Find where the given text appears and provide that cell's center as (X, Y) coordinate. 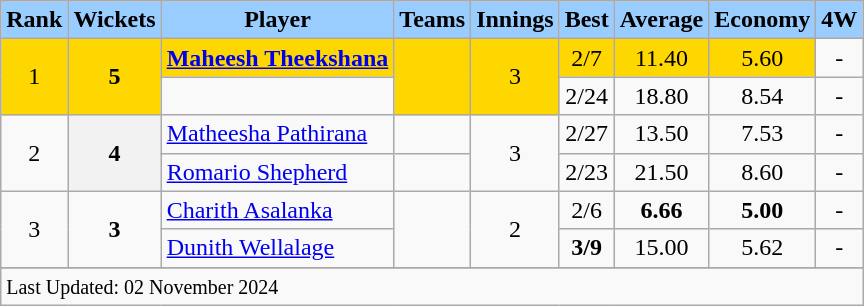
5.60 (762, 58)
Wickets (114, 20)
21.50 (662, 172)
11.40 (662, 58)
Rank (34, 20)
2/24 (586, 96)
2/7 (586, 58)
7.53 (762, 134)
Maheesh Theekshana (278, 58)
Best (586, 20)
Innings (515, 20)
Teams (432, 20)
8.54 (762, 96)
5 (114, 77)
Economy (762, 20)
2/6 (586, 210)
15.00 (662, 248)
Last Updated: 02 November 2024 (432, 286)
2/27 (586, 134)
Matheesha Pathirana (278, 134)
Player (278, 20)
6.66 (662, 210)
Charith Asalanka (278, 210)
4W (840, 20)
18.80 (662, 96)
Average (662, 20)
2/23 (586, 172)
5.62 (762, 248)
13.50 (662, 134)
3/9 (586, 248)
8.60 (762, 172)
5.00 (762, 210)
Romario Shepherd (278, 172)
4 (114, 153)
1 (34, 77)
Dunith Wellalage (278, 248)
